Return the (x, y) coordinate for the center point of the cell that contains the specified text.  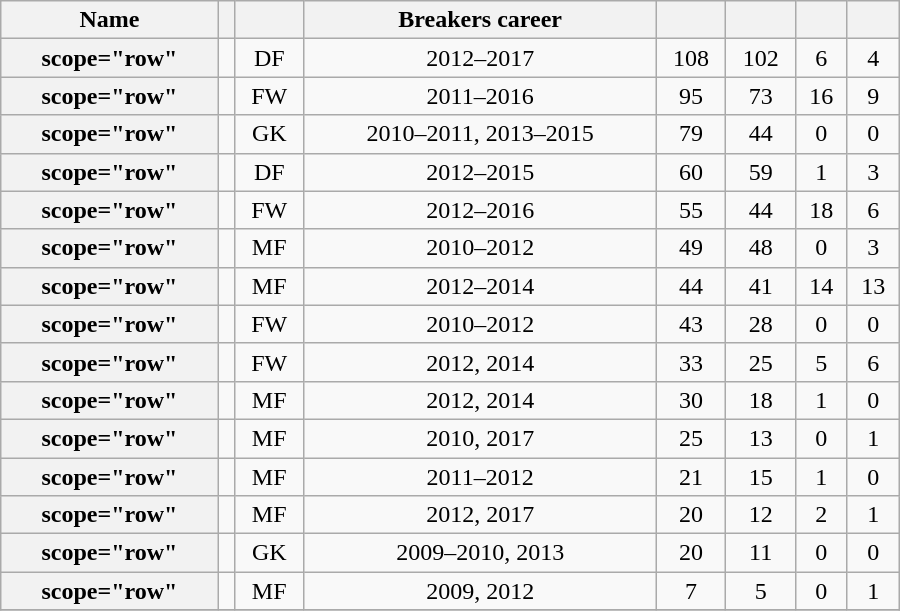
2010, 2017 (480, 438)
2012–2014 (480, 286)
55 (691, 210)
49 (691, 248)
2012–2016 (480, 210)
48 (761, 248)
Name (110, 20)
2012–2017 (480, 58)
41 (761, 286)
2011–2012 (480, 477)
9 (873, 96)
2010–2011, 2013–2015 (480, 134)
43 (691, 324)
2012, 2017 (480, 515)
28 (761, 324)
102 (761, 58)
60 (691, 172)
Breakers career (480, 20)
2011–2016 (480, 96)
2012–2015 (480, 172)
16 (821, 96)
108 (691, 58)
73 (761, 96)
15 (761, 477)
95 (691, 96)
11 (761, 553)
79 (691, 134)
21 (691, 477)
2 (821, 515)
33 (691, 362)
2009, 2012 (480, 591)
2009–2010, 2013 (480, 553)
59 (761, 172)
4 (873, 58)
7 (691, 591)
14 (821, 286)
12 (761, 515)
30 (691, 400)
